Search for the cell housing the specified text and yield its [X, Y] center coordinate. 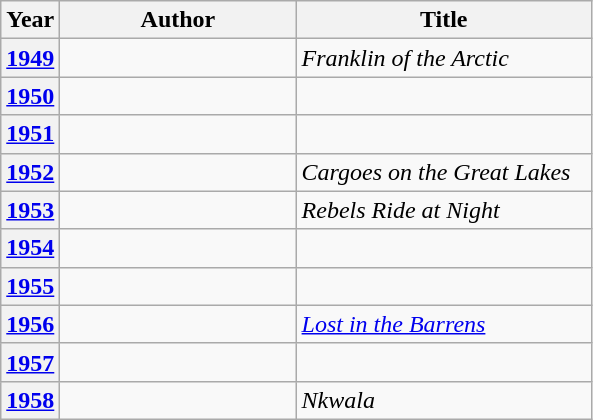
1949 [30, 58]
Rebels Ride at Night [444, 210]
1953 [30, 210]
1956 [30, 324]
Year [30, 20]
1951 [30, 134]
Title [444, 20]
1958 [30, 400]
Franklin of the Arctic [444, 58]
1952 [30, 172]
1954 [30, 248]
Nkwala [444, 400]
1955 [30, 286]
1950 [30, 96]
Cargoes on the Great Lakes [444, 172]
Lost in the Barrens [444, 324]
1957 [30, 362]
Author [178, 20]
